From the cell containing the given text, extract its center point as (X, Y) coordinate. 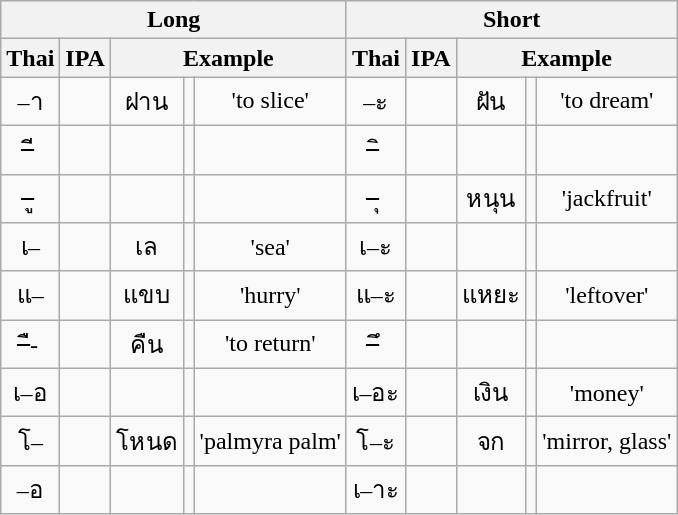
เงิน (491, 392)
โหนด (146, 442)
'money' (607, 392)
โ–ะ (376, 442)
'to slice' (270, 102)
'jackfruit' (607, 198)
เ– (30, 248)
เล (146, 248)
ฝัน (491, 102)
Long (174, 20)
'hurry' (270, 296)
'sea' (270, 248)
'to dream' (607, 102)
ฝาน (146, 102)
–ู (30, 198)
'to return' (270, 344)
'palmyra palm' (270, 442)
หนุน (491, 198)
คืน (146, 344)
–ิ (376, 150)
แหยะ (491, 296)
แ–ะ (376, 296)
แขบ (146, 296)
จก (491, 442)
แ– (30, 296)
Short (511, 20)
เ–อะ (376, 392)
–ี (30, 150)
–ุ (376, 198)
'mirror, glass' (607, 442)
–ะ (376, 102)
–า (30, 102)
เ–ะ (376, 248)
โ– (30, 442)
เ–อ (30, 392)
–ึ (376, 344)
–อ (30, 490)
เ–าะ (376, 490)
–ื- (30, 344)
'leftover' (607, 296)
